Return [X, Y] of the center of cell containing provided text 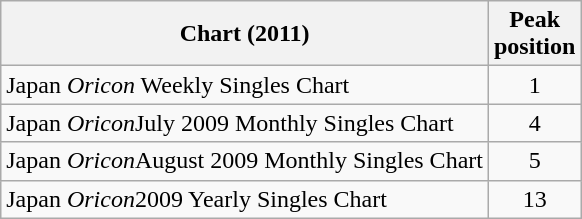
4 [534, 123]
Japan Oricon Weekly Singles Chart [245, 85]
Chart (2011) [245, 34]
Peakposition [534, 34]
Japan OriconJuly 2009 Monthly Singles Chart [245, 123]
Japan Oricon2009 Yearly Singles Chart [245, 199]
5 [534, 161]
Japan OriconAugust 2009 Monthly Singles Chart [245, 161]
13 [534, 199]
1 [534, 85]
